Output the [x, y] coordinate of the center of the cell containing the given text.  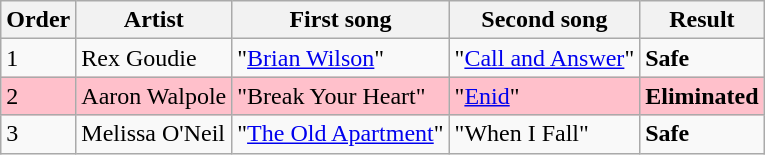
Aaron Walpole [154, 96]
"Break Your Heart" [340, 96]
Eliminated [702, 96]
"Call and Answer" [544, 58]
"The Old Apartment" [340, 134]
Second song [544, 20]
Order [38, 20]
First song [340, 20]
"Brian Wilson" [340, 58]
Artist [154, 20]
Melissa O'Neil [154, 134]
"When I Fall" [544, 134]
1 [38, 58]
"Enid" [544, 96]
2 [38, 96]
Result [702, 20]
Rex Goudie [154, 58]
3 [38, 134]
